Find where the given text appears and provide that cell's center as [x, y] coordinate. 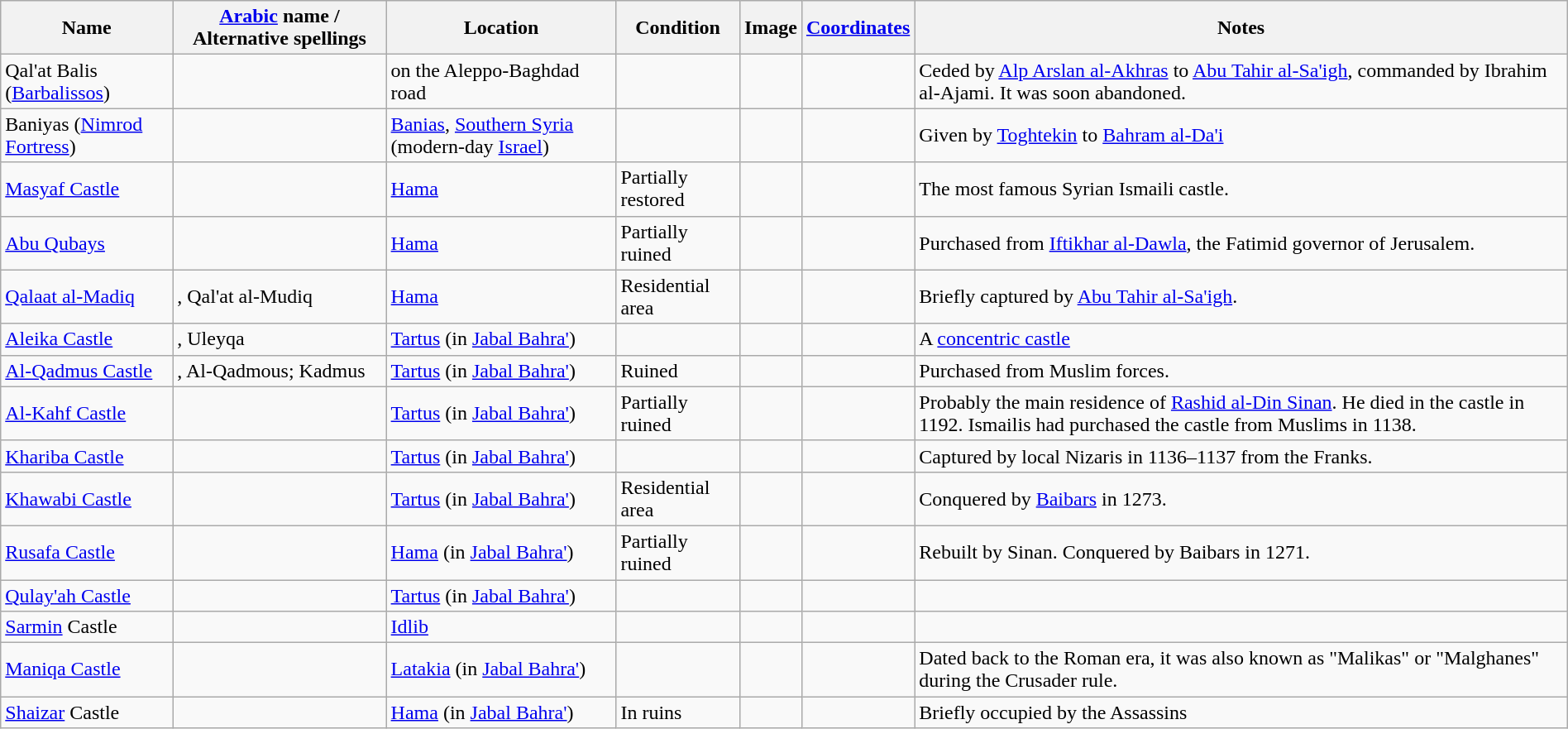
Ruined [678, 371]
A concentric castle [1241, 339]
Shaizar Castle [87, 712]
Rebuilt by Sinan. Conquered by Baibars in 1271. [1241, 553]
Conquered by Baibars in 1273. [1241, 498]
Al-Qadmus Castle [87, 371]
Notes [1241, 28]
Given by Toghtekin to Bahram al-Da'i [1241, 136]
Coordinates [858, 28]
Briefly occupied by the Assassins [1241, 712]
Khawabi Castle [87, 498]
Qalaat al-Madiq [87, 296]
Probably the main residence of Rashid al-Din Sinan. He died in the castle in 1192. Ismailis had purchased the castle from Muslims in 1138. [1241, 414]
Partially restored [678, 189]
Name [87, 28]
The most famous Syrian Ismaili castle. [1241, 189]
Rusafa Castle [87, 553]
Purchased from Iftikhar al-Dawla, the Fatimid governor of Jerusalem. [1241, 243]
Captured by local Nizaris in 1136–1137 from the Franks. [1241, 456]
Al-Kahf Castle [87, 414]
Image [771, 28]
Sarmin Castle [87, 627]
, Al-Qadmous; Kadmus [280, 371]
Arabic name / Alternative spellings [280, 28]
Baniyas (Nimrod Fortress) [87, 136]
Banias, Southern Syria (modern-day Israel) [501, 136]
In ruins [678, 712]
Masyaf Castle [87, 189]
Abu Qubays [87, 243]
Latakia (in Jabal Bahra') [501, 670]
Qulay'ah Castle [87, 595]
Qal'at Balis (Barbalissos) [87, 81]
Location [501, 28]
Purchased from Muslim forces. [1241, 371]
Briefly captured by Abu Tahir al-Sa'igh. [1241, 296]
, Uleyqa [280, 339]
Ceded by Alp Arslan al-Akhras to Abu Tahir al-Sa'igh, commanded by Ibrahim al-Ajami. It was soon abandoned. [1241, 81]
Aleika Castle [87, 339]
Dated back to the Roman era, it was also known as "Malikas" or "Malghanes" during the Crusader rule. [1241, 670]
on the Aleppo-Baghdad road [501, 81]
, Qal'at al-Mudiq [280, 296]
Condition [678, 28]
Khariba Castle [87, 456]
Maniqa Castle [87, 670]
Idlib [501, 627]
